Return the [x, y] coordinate for the center point of the cell that contains the specified text.  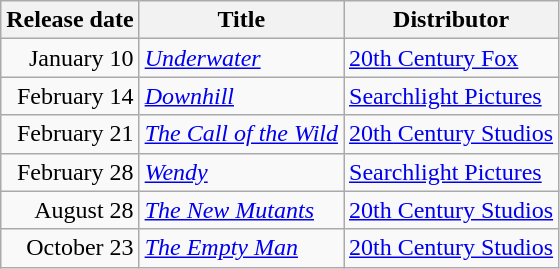
The Empty Man [241, 248]
February 14 [70, 96]
Wendy [241, 172]
August 28 [70, 210]
February 28 [70, 172]
October 23 [70, 248]
February 21 [70, 134]
January 10 [70, 58]
Title [241, 20]
The New Mutants [241, 210]
Distributor [452, 20]
The Call of the Wild [241, 134]
Underwater [241, 58]
20th Century Fox [452, 58]
Downhill [241, 96]
Release date [70, 20]
